Return the (X, Y) coordinate for the center point of the cell that contains the specified text.  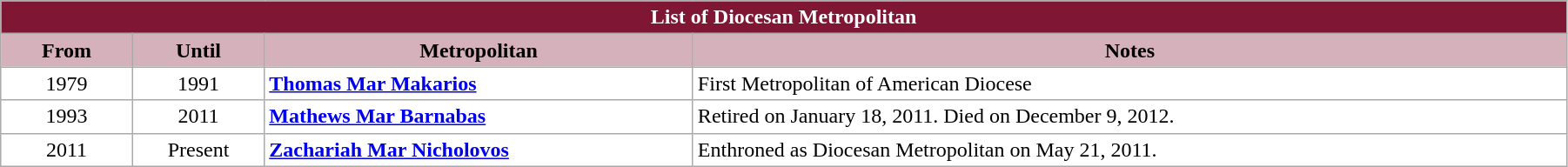
Notes (1129, 50)
Enthroned as Diocesan Metropolitan on May 21, 2011. (1129, 150)
Retired on January 18, 2011. Died on December 9, 2012. (1129, 117)
First Metropolitan of American Diocese (1129, 83)
Until (198, 50)
From (67, 50)
Zachariah Mar Nicholovos (479, 150)
Metropolitan (479, 50)
List of Diocesan Metropolitan (784, 17)
1991 (198, 83)
Thomas Mar Makarios (479, 83)
Present (198, 150)
1979 (67, 83)
1993 (67, 117)
Mathews Mar Barnabas (479, 117)
